For the text-containing cell, return its midpoint in [X, Y] coordinate format. 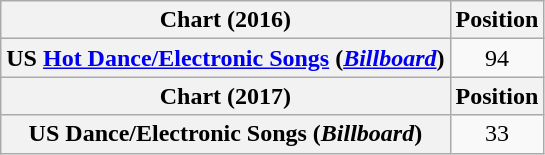
33 [497, 134]
US Dance/Electronic Songs (Billboard) [226, 134]
Chart (2016) [226, 20]
US Hot Dance/Electronic Songs (Billboard) [226, 58]
Chart (2017) [226, 96]
94 [497, 58]
